Detect which cell encompasses the target text, then output its [x, y] center coordinate. 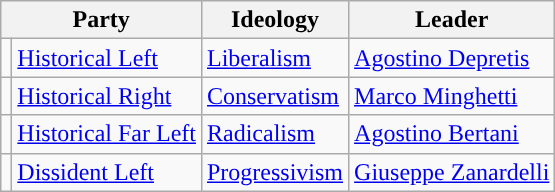
Dissident Left [107, 172]
Ideology [274, 20]
Historical Right [107, 96]
Conservatism [274, 96]
Leader [452, 20]
Agostino Bertani [452, 134]
Giuseppe Zanardelli [452, 172]
Party [102, 20]
Agostino Depretis [452, 58]
Radicalism [274, 134]
Progressivism [274, 172]
Marco Minghetti [452, 96]
Historical Left [107, 58]
Liberalism [274, 58]
Historical Far Left [107, 134]
